Scan for the cell matching the given text and deliver its [X, Y] coordinate at center. 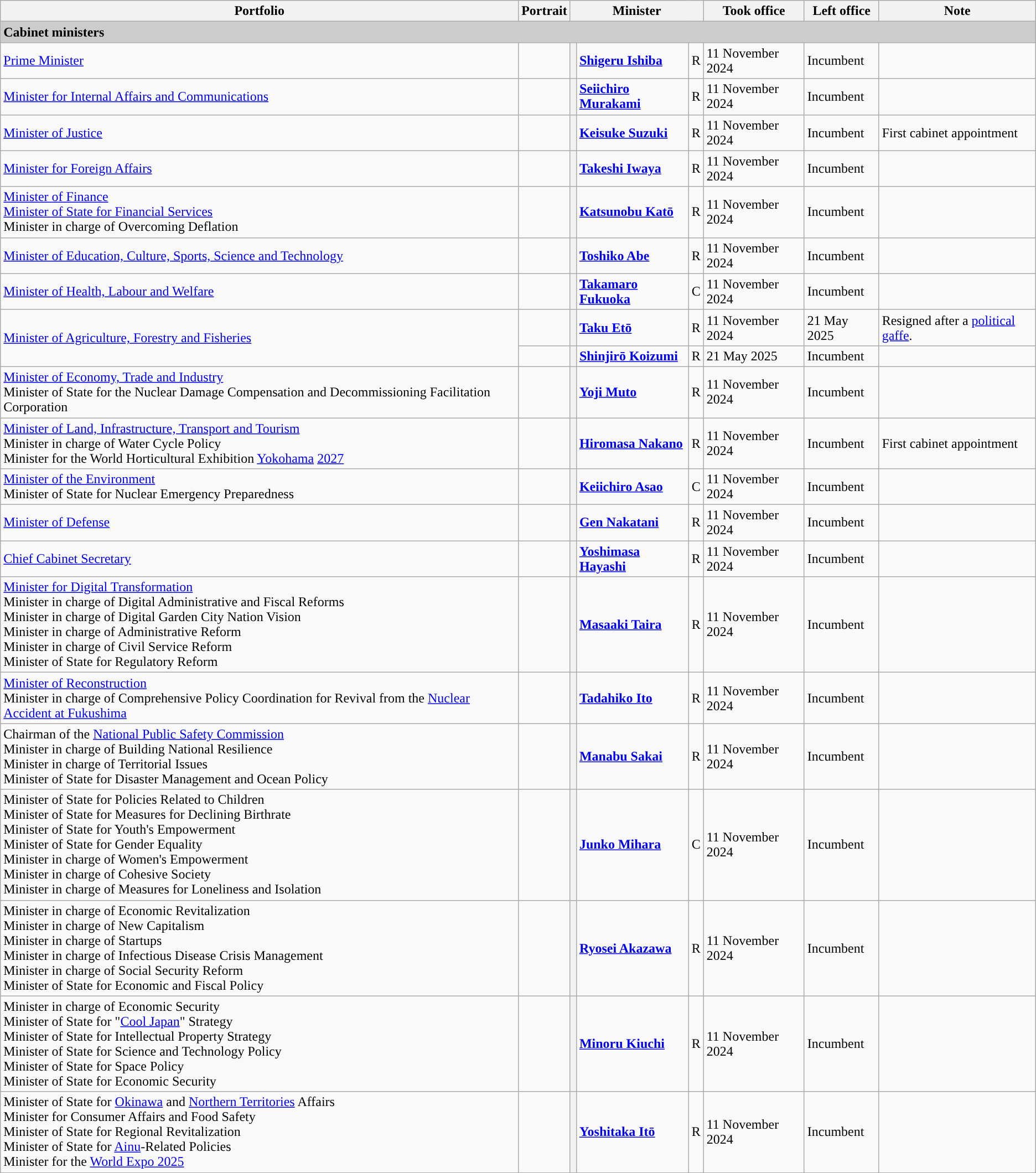
Cabinet ministers [518, 32]
Minister of Education, Culture, Sports, Science and Technology [260, 256]
Masaaki Taira [632, 624]
Minister of Defense [260, 523]
Minister for Internal Affairs and Communications [260, 96]
Taku Etō [632, 328]
Shigeru Ishiba [632, 61]
Took office [754, 11]
Yoshitaka Itō [632, 1132]
Minoru Kiuchi [632, 1044]
Takeshi Iwaya [632, 168]
Hiromasa Nakano [632, 443]
Shinjirō Koizumi [632, 356]
Gen Nakatani [632, 523]
Toshiko Abe [632, 256]
Katsunobu Katō [632, 212]
Minister of Justice [260, 133]
Minister [636, 11]
Minister for Foreign Affairs [260, 168]
Manabu Sakai [632, 756]
Tadahiko Ito [632, 698]
Keisuke Suzuki [632, 133]
Left office [841, 11]
Minister of FinanceMinister of State for Financial ServicesMinister in charge of Overcoming Deflation [260, 212]
Minister of Economy, Trade and IndustryMinister of State for the Nuclear Damage Compensation and Decommissioning Facilitation Corporation [260, 392]
Keiichiro Asao [632, 487]
Minister of Health, Labour and Welfare [260, 291]
Minister of Agriculture, Forestry and Fisheries [260, 338]
Ryosei Akazawa [632, 948]
Yoji Muto [632, 392]
Portrait [545, 11]
Minister of ReconstructionMinister in charge of Comprehensive Policy Coordination for Revival from the Nuclear Accident at Fukushima [260, 698]
Minister of the EnvironmentMinister of State for Nuclear Emergency Preparedness [260, 487]
Note [957, 11]
Junko Mihara [632, 845]
Yoshimasa Hayashi [632, 559]
Prime Minister [260, 61]
Seiichiro Murakami [632, 96]
Portfolio [260, 11]
Resigned after a political gaffe. [957, 328]
Takamaro Fukuoka [632, 291]
Chief Cabinet Secretary [260, 559]
